Detect which cell encompasses the target text, then output its [X, Y] center coordinate. 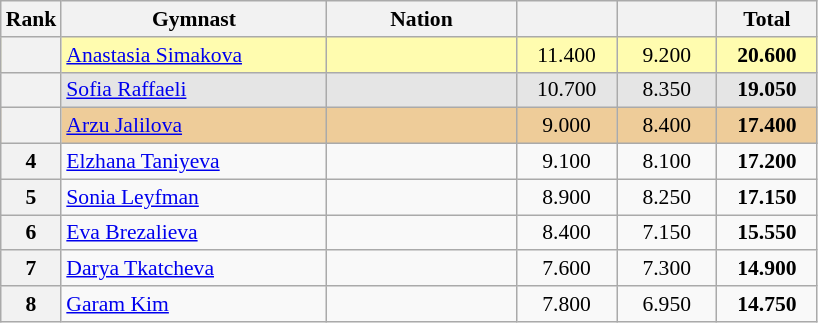
10.700 [567, 90]
17.150 [767, 197]
7.300 [667, 269]
8.250 [667, 197]
Arzu Jalilova [194, 126]
Sofia Raffaeli [194, 90]
Sonia Leyfman [194, 197]
7.800 [567, 304]
15.550 [767, 233]
6 [32, 233]
Elzhana Taniyeva [194, 162]
Nation [421, 19]
9.000 [567, 126]
Total [767, 19]
6.950 [667, 304]
4 [32, 162]
Darya Tkatcheva [194, 269]
11.400 [567, 55]
9.100 [567, 162]
8 [32, 304]
8.900 [567, 197]
20.600 [767, 55]
Gymnast [194, 19]
7 [32, 269]
5 [32, 197]
14.900 [767, 269]
Eva Brezalieva [194, 233]
17.200 [767, 162]
Garam Kim [194, 304]
8.350 [667, 90]
9.200 [667, 55]
17.400 [767, 126]
19.050 [767, 90]
7.600 [567, 269]
Anastasia Simakova [194, 55]
7.150 [667, 233]
8.100 [667, 162]
14.750 [767, 304]
Rank [32, 19]
